Scan for the cell matching the given text and deliver its (x, y) coordinate at center. 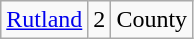
2 (100, 20)
Rutland (44, 20)
County (152, 20)
